Scan for the cell matching the given text and deliver its [X, Y] coordinate at center. 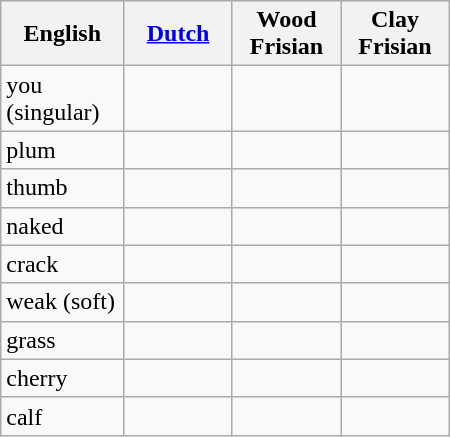
weak (soft) [62, 302]
Clay Frisian [395, 34]
thumb [62, 188]
Wood Frisian [286, 34]
crack [62, 264]
grass [62, 340]
you (singular) [62, 98]
calf [62, 416]
naked [62, 226]
cherry [62, 378]
plum [62, 150]
Dutch [178, 34]
English [62, 34]
